Find where the given text appears and provide that cell's center as (x, y) coordinate. 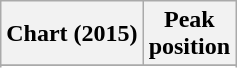
Chart (2015) (72, 34)
Peakposition (189, 34)
